Scan for the cell matching the given text and deliver its (X, Y) coordinate at center. 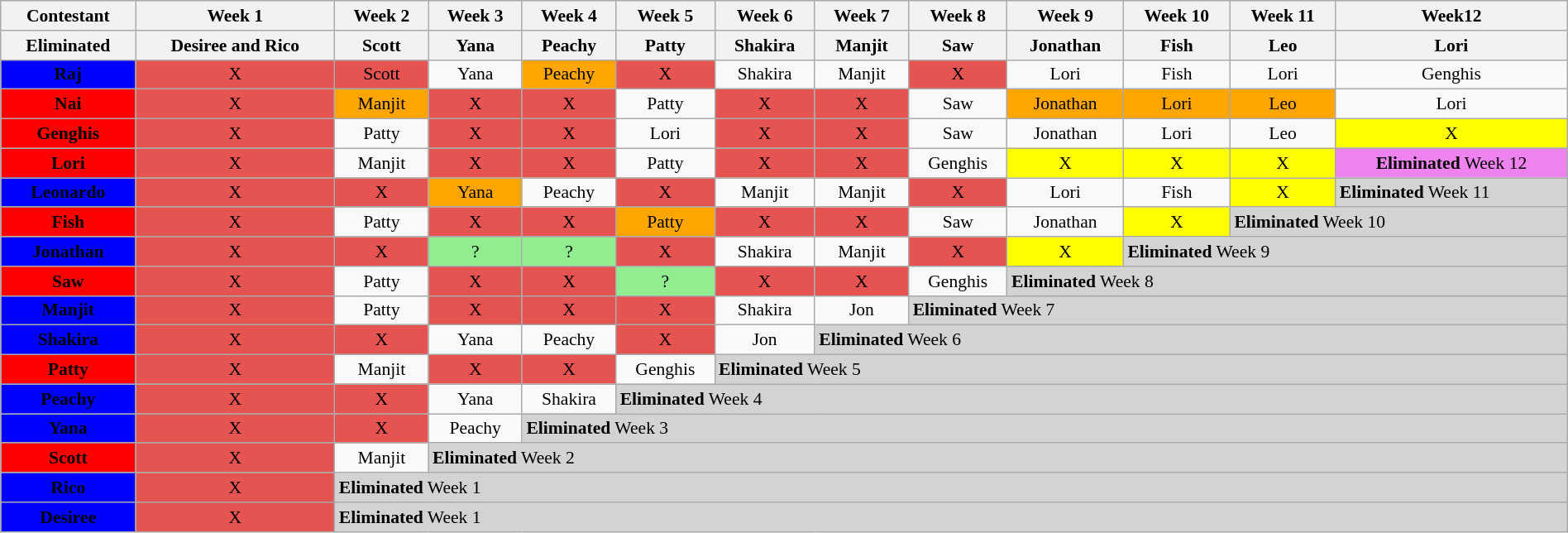
Eliminated Week 7 (1239, 310)
Week 5 (665, 16)
Week 11 (1282, 16)
Raj (68, 74)
Eliminated Week 6 (1191, 340)
Leonardo (68, 193)
Rico (68, 487)
Eliminated Week 10 (1398, 223)
Nai (68, 104)
Week 8 (958, 16)
Eliminated Week 2 (997, 459)
Eliminated Week 4 (1092, 399)
Eliminated Week 8 (1287, 281)
Week 7 (862, 16)
Contestant (68, 16)
Eliminated (68, 46)
Eliminated Week 3 (1045, 429)
Desiree (68, 517)
Eliminated Week 9 (1345, 252)
Eliminated Week 11 (1452, 193)
Eliminated Week 12 (1452, 163)
Week 4 (569, 16)
Week 2 (382, 16)
Week 1 (235, 16)
Eliminated Week 5 (1141, 370)
Week 10 (1176, 16)
Week 9 (1065, 16)
Desiree and Rico (235, 46)
Week12 (1452, 16)
Week 3 (475, 16)
Week 6 (764, 16)
